From the cell containing the given text, extract its center point as (X, Y) coordinate. 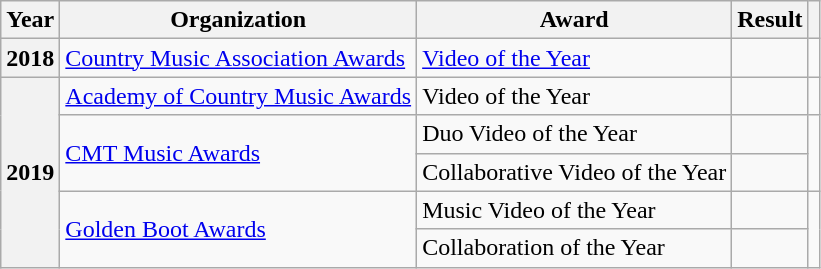
Collaboration of the Year (574, 248)
Award (574, 20)
Country Music Association Awards (238, 58)
Music Video of the Year (574, 210)
Result (770, 20)
Organization (238, 20)
Year (30, 20)
2018 (30, 58)
Collaborative Video of the Year (574, 172)
Academy of Country Music Awards (238, 96)
Duo Video of the Year (574, 134)
Golden Boot Awards (238, 229)
CMT Music Awards (238, 153)
2019 (30, 172)
